Scan for the cell matching the given text and deliver its [X, Y] coordinate at center. 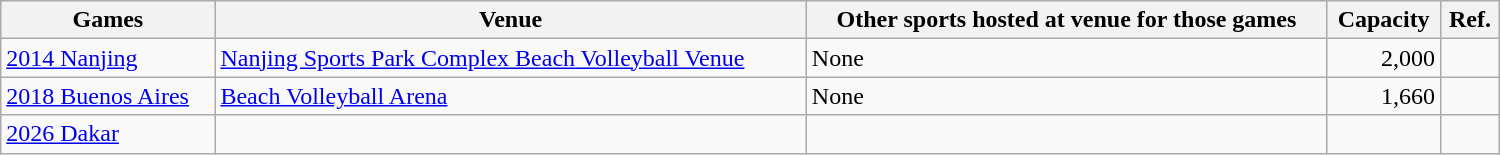
Beach Volleyball Arena [510, 96]
Venue [510, 20]
Other sports hosted at venue for those games [1066, 20]
Games [108, 20]
2026 Dakar [108, 134]
Capacity [1384, 20]
1,660 [1384, 96]
2014 Nanjing [108, 58]
Ref. [1470, 20]
2018 Buenos Aires [108, 96]
Nanjing Sports Park Complex Beach Volleyball Venue [510, 58]
2,000 [1384, 58]
